Pinpoint the cell where the given text exists, returning its [X, Y] midpoint coordinate. 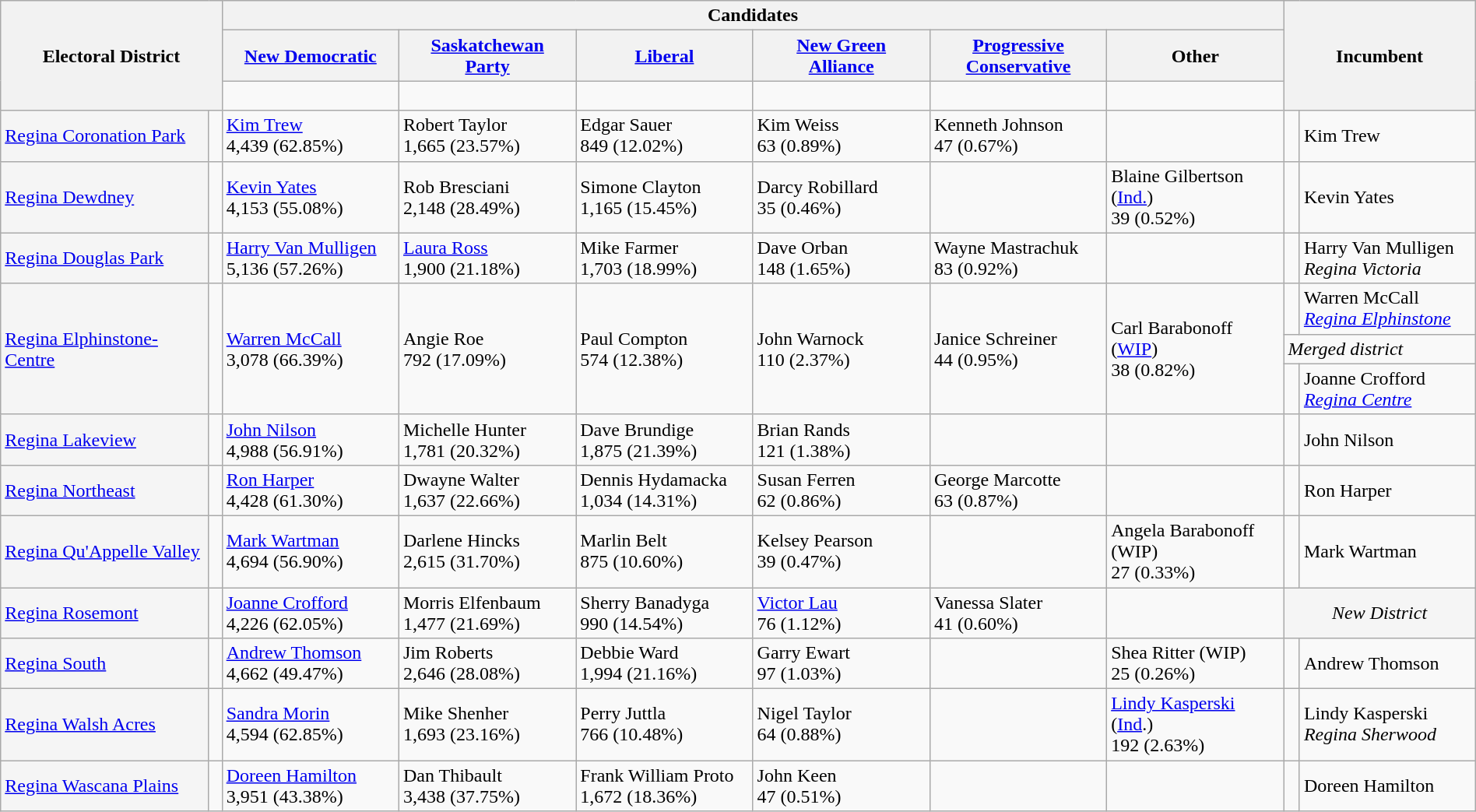
New Democratic [310, 56]
Candidates [753, 16]
Kevin Yates [1387, 197]
SaskatchewanParty [487, 56]
Kim Weiss 63 (0.89%) [841, 135]
Carl Barabonoff (WIP)38 (0.82%) [1196, 349]
Kim Trew4,439 (62.85%) [310, 135]
Mark Wartman [1387, 551]
Regina Wascana Plains [104, 786]
Paul Compton 574 (12.38%) [665, 349]
Janice Schreiner 44 (0.95%) [1018, 349]
Andrew Thomson [1387, 663]
Perry Juttla766 (10.48%) [665, 725]
Mike Farmer 1,703 (18.99%) [665, 258]
Darlene Hincks 2,615 (31.70%) [487, 551]
ProgressiveConservative [1018, 56]
Nigel Taylor 64 (0.88%) [841, 725]
Susan Ferren 62 (0.86%) [841, 490]
Harry Van Mulligen5,136 (57.26%) [310, 258]
Electoral District [111, 56]
John Nilson [1387, 439]
Kevin Yates4,153 (55.08%) [310, 197]
Rob Bresciani 2,148 (28.49%) [487, 197]
Doreen Hamilton [1387, 786]
Joanne Crofford4,226 (62.05%) [310, 612]
Dave Brundige 1,875 (21.39%) [665, 439]
Dennis Hydamacka 1,034 (14.31%) [665, 490]
Liberal [665, 56]
Mike Shenher 1,693 (23.16%) [487, 725]
Simone Clayton 1,165 (15.45%) [665, 197]
Kenneth Johnson 47 (0.67%) [1018, 135]
Brian Rands 121 (1.38%) [841, 439]
Morris Elfenbaum 1,477 (21.69%) [487, 612]
Marlin Belt 875 (10.60%) [665, 551]
Debbie Ward 1,994 (21.16%) [665, 663]
Joanne CroffordRegina Centre [1387, 389]
Vanessa Slater 41 (0.60%) [1018, 612]
Regina Coronation Park [104, 135]
Doreen Hamilton3,951 (43.38%) [310, 786]
Regina Qu'Appelle Valley [104, 551]
Andrew Thomson 4,662 (49.47%) [310, 663]
Merged district [1379, 349]
Warren McCallRegina Elphinstone [1387, 308]
Wayne Mastrachuk 83 (0.92%) [1018, 258]
Regina Lakeview [104, 439]
Other [1196, 56]
Jim Roberts 2,646 (28.08%) [487, 663]
Regina Northeast [104, 490]
Kim Trew [1387, 135]
New District [1379, 612]
Dan Thibault 3,438 (37.75%) [487, 786]
Ron Harper4,428 (61.30%) [310, 490]
Lindy KasperskiRegina Sherwood [1387, 725]
Harry Van MulligenRegina Victoria [1387, 258]
Darcy Robillard 35 (0.46%) [841, 197]
Dave Orban 148 (1.65%) [841, 258]
Kelsey Pearson 39 (0.47%) [841, 551]
Regina Dewdney [104, 197]
Edgar Sauer 849 (12.02%) [665, 135]
John Warnock 110 (2.37%) [841, 349]
Mark Wartman4,694 (56.90%) [310, 551]
John Nilson4,988 (56.91%) [310, 439]
Frank William Proto1,672 (18.36%) [665, 786]
Michelle Hunter 1,781 (20.32%) [487, 439]
Angela Barabonoff (WIP)27 (0.33%) [1196, 551]
Blaine Gilbertson (Ind.)39 (0.52%) [1196, 197]
George Marcotte 63 (0.87%) [1018, 490]
Laura Ross 1,900 (21.18%) [487, 258]
Regina Douglas Park [104, 258]
Sandra Morin4,594 (62.85%) [310, 725]
Dwayne Walter 1,637 (22.66%) [487, 490]
Garry Ewart 97 (1.03%) [841, 663]
Ron Harper [1387, 490]
Lindy Kasperski (Ind.)192 (2.63%) [1196, 725]
Victor Lau 76 (1.12%) [841, 612]
John Keen 47 (0.51%) [841, 786]
Regina Walsh Acres [104, 725]
Regina Elphinstone-Centre [104, 349]
Sherry Banadyga 990 (14.54%) [665, 612]
Regina Rosemont [104, 612]
Incumbent [1379, 56]
Robert Taylor 1,665 (23.57%) [487, 135]
Regina South [104, 663]
Shea Ritter (WIP)25 (0.26%) [1196, 663]
Angie Roe 792 (17.09%) [487, 349]
New GreenAlliance [841, 56]
Warren McCall3,078 (66.39%) [310, 349]
